Return the (x, y) coordinate for the center point of the cell that contains the specified text.  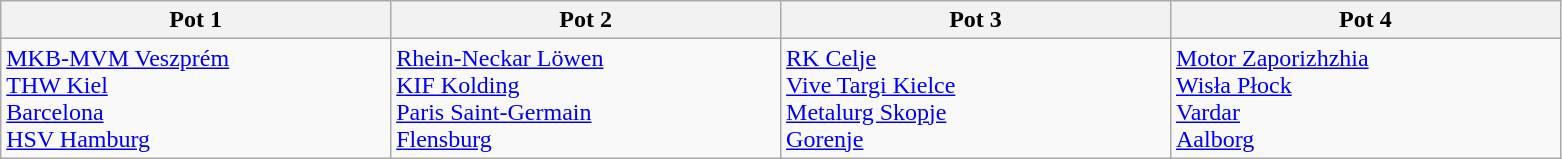
Pot 1 (196, 20)
Motor Zaporizhzhia Wisła Płock Vardar Aalborg (1365, 98)
Rhein-Neckar Löwen KIF Kolding Paris Saint-Germain Flensburg (586, 98)
MKB-MVM Veszprém THW Kiel Barcelona HSV Hamburg (196, 98)
Pot 2 (586, 20)
RK Celje Vive Targi Kielce Metalurg Skopje Gorenje (976, 98)
Pot 3 (976, 20)
Pot 4 (1365, 20)
